Extract the [x, y] coordinate from the center of the cell holding the provided text.  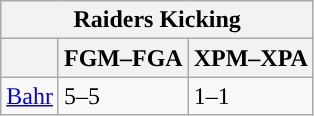
1–1 [250, 96]
Bahr [30, 96]
5–5 [123, 96]
XPM–XPA [250, 58]
FGM–FGA [123, 58]
Raiders Kicking [158, 20]
